From the cell containing the given text, extract its center point as [X, Y] coordinate. 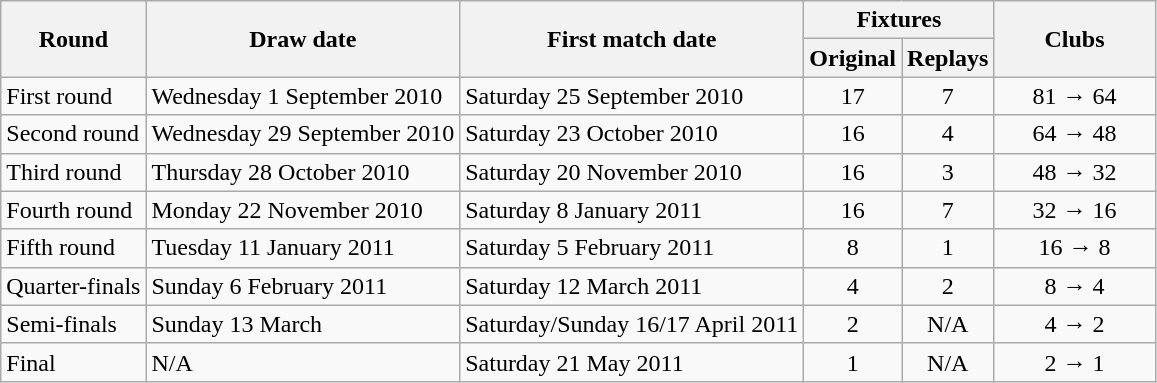
Monday 22 November 2010 [303, 210]
Semi-finals [74, 324]
Saturday 23 October 2010 [632, 134]
Saturday 20 November 2010 [632, 172]
Fifth round [74, 248]
Original [853, 58]
Replays [948, 58]
Saturday 12 March 2011 [632, 286]
First match date [632, 39]
Thursday 28 October 2010 [303, 172]
Saturday 21 May 2011 [632, 362]
Sunday 6 February 2011 [303, 286]
Sunday 13 March [303, 324]
Round [74, 39]
Fixtures [899, 20]
3 [948, 172]
Saturday 8 January 2011 [632, 210]
8 → 4 [1074, 286]
Clubs [1074, 39]
48 → 32 [1074, 172]
64 → 48 [1074, 134]
Saturday 5 February 2011 [632, 248]
Wednesday 29 September 2010 [303, 134]
2 → 1 [1074, 362]
32 → 16 [1074, 210]
Third round [74, 172]
First round [74, 96]
Final [74, 362]
Draw date [303, 39]
Quarter-finals [74, 286]
17 [853, 96]
4 → 2 [1074, 324]
Tuesday 11 January 2011 [303, 248]
Second round [74, 134]
Fourth round [74, 210]
81 → 64 [1074, 96]
Saturday 25 September 2010 [632, 96]
16 → 8 [1074, 248]
Saturday/Sunday 16/17 April 2011 [632, 324]
Wednesday 1 September 2010 [303, 96]
8 [853, 248]
